Extract the (X, Y) coordinate from the center of the cell holding the provided text.  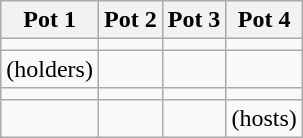
Pot 3 (194, 20)
Pot 2 (130, 20)
Pot 4 (264, 20)
Pot 1 (50, 20)
(holders) (50, 69)
(hosts) (264, 118)
